Capture the cell that displays the provided text and extract its (x, y) central coordinate. 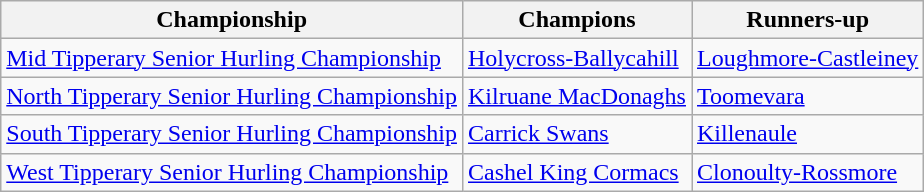
West Tipperary Senior Hurling Championship (232, 172)
Holycross-Ballycahill (576, 58)
Championship (232, 20)
Clonoulty-Rossmore (808, 172)
Toomevara (808, 96)
Cashel King Cormacs (576, 172)
Carrick Swans (576, 134)
Champions (576, 20)
Loughmore-Castleiney (808, 58)
South Tipperary Senior Hurling Championship (232, 134)
Kilruane MacDonaghs (576, 96)
Killenaule (808, 134)
Runners-up (808, 20)
North Tipperary Senior Hurling Championship (232, 96)
Mid Tipperary Senior Hurling Championship (232, 58)
